Detect which cell encompasses the target text, then output its [x, y] center coordinate. 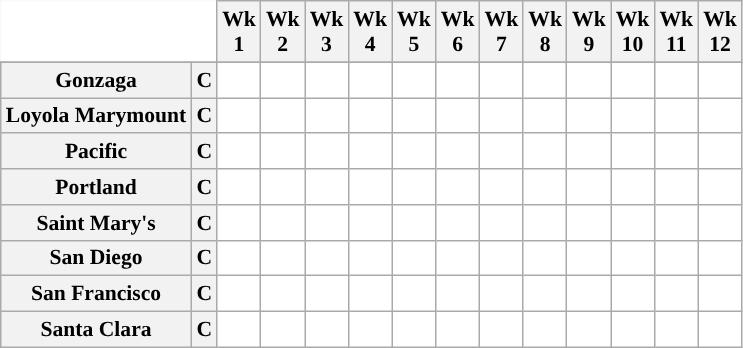
Wk12 [720, 32]
Gonzaga [96, 80]
Wk8 [545, 32]
Wk10 [633, 32]
Saint Mary's [96, 223]
Wk4 [370, 32]
Wk2 [283, 32]
Portland [96, 187]
Wk5 [414, 32]
Wk1 [239, 32]
Pacific [96, 152]
Wk7 [502, 32]
Wk3 [327, 32]
Wk11 [676, 32]
Wk9 [589, 32]
San Diego [96, 258]
Loyola Marymount [96, 116]
Santa Clara [96, 330]
San Francisco [96, 294]
Wk6 [458, 32]
